Pinpoint the cell where the given text exists, returning its (X, Y) midpoint coordinate. 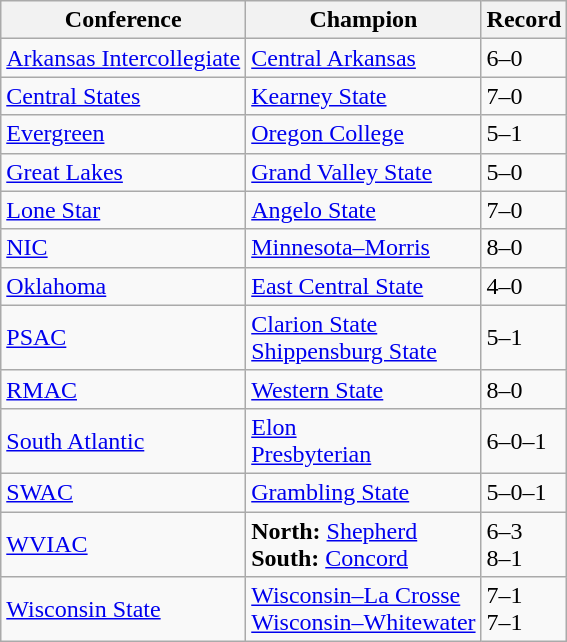
Oklahoma (124, 286)
RMAC (124, 389)
Minnesota–Morris (364, 248)
Western State (364, 389)
Wisconsin State (124, 610)
ElonPresbyterian (364, 440)
WVIAC (124, 544)
Evergreen (124, 134)
Angelo State (364, 210)
South Atlantic (124, 440)
7–17–1 (524, 610)
Lone Star (124, 210)
Kearney State (364, 96)
6–38–1 (524, 544)
Great Lakes (124, 172)
Arkansas Intercollegiate (124, 58)
Grand Valley State (364, 172)
Central States (124, 96)
NIC (124, 248)
PSAC (124, 338)
Central Arkansas (364, 58)
Champion (364, 20)
4–0 (524, 286)
5–0–1 (524, 492)
6–0–1 (524, 440)
Conference (124, 20)
Record (524, 20)
East Central State (364, 286)
6–0 (524, 58)
5–0 (524, 172)
Grambling State (364, 492)
North: ShepherdSouth: Concord (364, 544)
Wisconsin–La CrosseWisconsin–Whitewater (364, 610)
Oregon College (364, 134)
Clarion StateShippensburg State (364, 338)
SWAC (124, 492)
